Output the [x, y] coordinate of the center of the cell containing the given text.  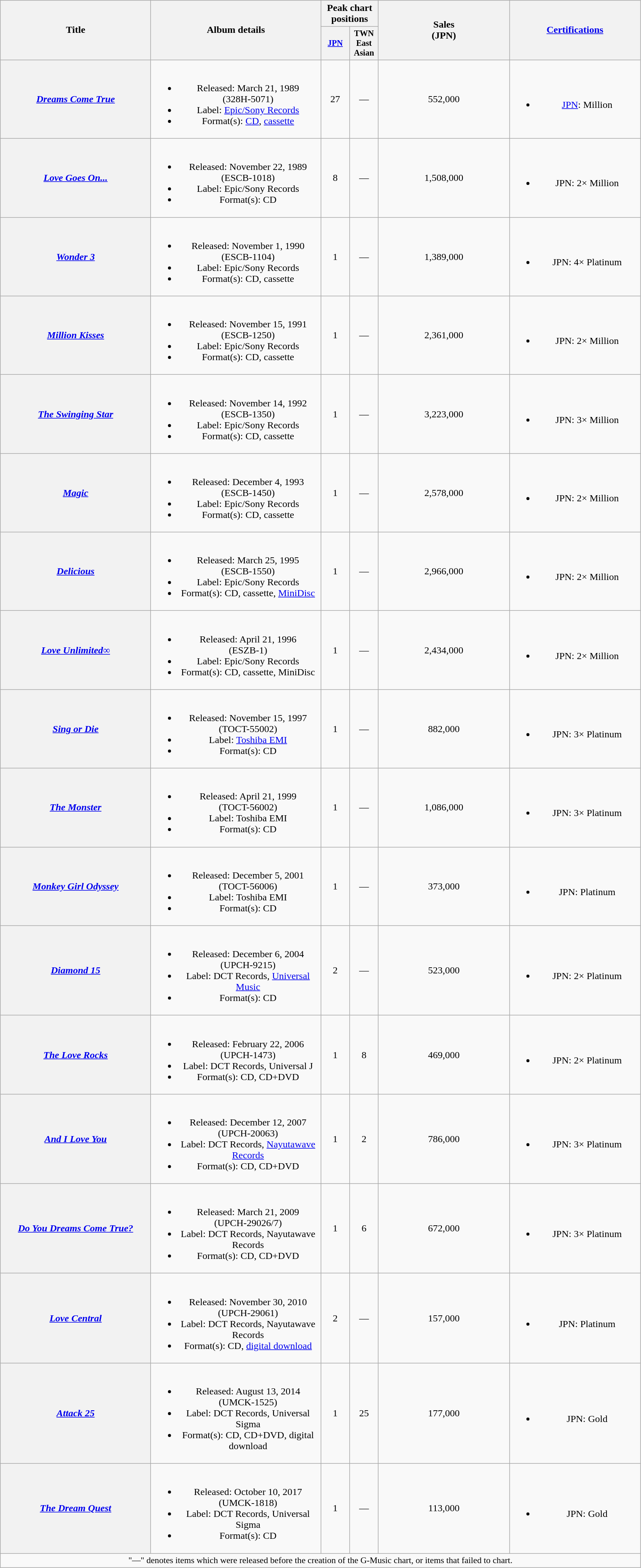
Love Unlimited∞ [75, 650]
Delicious [75, 571]
And I Love You [75, 1139]
2,361,000 [444, 335]
27 [335, 99]
786,000 [444, 1139]
Released: April 21, 1999(TOCT-56002)Label: Toshiba EMIFormat(s): CD [236, 808]
672,000 [444, 1228]
Album details [236, 30]
Love Goes On... [75, 178]
Released: December 4, 1993(ESCB-1450)Label: Epic/Sony RecordsFormat(s): CD, cassette [236, 493]
113,000 [444, 1509]
1,508,000 [444, 178]
373,000 [444, 886]
"—" denotes items which were released before the creation of the G-Music chart, or items that failed to chart. [320, 1561]
Do You Dreams Come True? [75, 1228]
177,000 [444, 1413]
Released: December 12, 2007(UPCH-20063)Label: DCT Records, Nayutawave RecordsFormat(s): CD, CD+DVD [236, 1139]
6 [364, 1228]
552,000 [444, 99]
1,389,000 [444, 257]
Sing or Die [75, 729]
Released: December 5, 2001(TOCT-56006)Label: Toshiba EMIFormat(s): CD [236, 886]
JPN: 3× Million [575, 414]
Released: November 15, 1997(TOCT-55002)Label: Toshiba EMIFormat(s): CD [236, 729]
JPN: Million [575, 99]
Released: March 21, 2009(UPCH-29026/7)Label: DCT Records, Nayutawave RecordsFormat(s): CD, CD+DVD [236, 1228]
882,000 [444, 729]
Released: November 22, 1989(ESCB-1018)Label: Epic/Sony RecordsFormat(s): CD [236, 178]
The Dream Quest [75, 1509]
The Swinging Star [75, 414]
JPN [335, 43]
The Love Rocks [75, 1055]
Released: March 21, 1989(328H-5071)Label: Epic/Sony RecordsFormat(s): CD, cassette [236, 99]
Released: November 30, 2010(UPCH-29061)Label: DCT Records, Nayutawave RecordsFormat(s): CD, digital download [236, 1318]
1,086,000 [444, 808]
25 [364, 1413]
523,000 [444, 970]
JPN: 4× Platinum [575, 257]
469,000 [444, 1055]
Dreams Come True [75, 99]
Sales(JPN) [444, 30]
Released: November 14, 1992(ESCB-1350)Label: Epic/Sony RecordsFormat(s): CD, cassette [236, 414]
TWN East Asian [364, 43]
Peak chart positions [350, 14]
The Monster [75, 808]
2,578,000 [444, 493]
Released: March 25, 1995(ESCB-1550)Label: Epic/Sony RecordsFormat(s): CD, cassette, MiniDisc [236, 571]
Released: November 15, 1991(ESCB-1250)Label: Epic/Sony RecordsFormat(s): CD, cassette [236, 335]
2,966,000 [444, 571]
Released: August 13, 2014(UMCK-1525)Label: DCT Records, Universal SigmaFormat(s): CD, CD+DVD, digital download [236, 1413]
Million Kisses [75, 335]
Released: October 10, 2017(UMCK-1818)Label: DCT Records, Universal SigmaFormat(s): CD [236, 1509]
Released: November 1, 1990(ESCB-1104)Label: Epic/Sony RecordsFormat(s): CD, cassette [236, 257]
Diamond 15 [75, 970]
Title [75, 30]
2,434,000 [444, 650]
Released: February 22, 2006(UPCH-1473)Label: DCT Records, Universal JFormat(s): CD, CD+DVD [236, 1055]
Magic [75, 493]
Monkey Girl Odyssey [75, 886]
Released: December 6, 2004(UPCH-9215)Label: DCT Records, Universal MusicFormat(s): CD [236, 970]
Wonder 3 [75, 257]
Certifications [575, 30]
3,223,000 [444, 414]
157,000 [444, 1318]
Love Central [75, 1318]
Attack 25 [75, 1413]
Released: April 21, 1996(ESZB-1)Label: Epic/Sony RecordsFormat(s): CD, cassette, MiniDisc [236, 650]
